Detect which cell encompasses the target text, then output its (x, y) center coordinate. 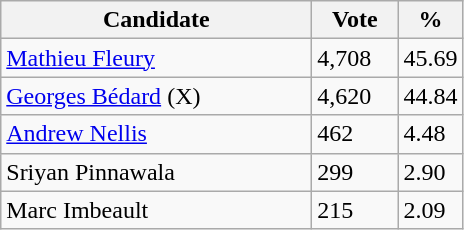
2.90 (430, 172)
Georges Bédard (X) (156, 96)
Marc Imbeault (156, 210)
4.48 (430, 134)
2.09 (430, 210)
462 (355, 134)
Candidate (156, 20)
Vote (355, 20)
Sriyan Pinnawala (156, 172)
44.84 (430, 96)
4,620 (355, 96)
299 (355, 172)
45.69 (430, 58)
% (430, 20)
4,708 (355, 58)
Mathieu Fleury (156, 58)
Andrew Nellis (156, 134)
215 (355, 210)
